Extract the (x, y) coordinate from the center of the cell holding the provided text.  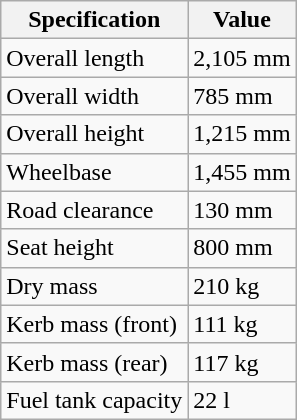
Fuel tank capacity (94, 400)
Overall length (94, 58)
785 mm (242, 96)
Kerb mass (rear) (94, 362)
Overall width (94, 96)
1,455 mm (242, 172)
2,105 mm (242, 58)
Kerb mass (front) (94, 324)
Wheelbase (94, 172)
800 mm (242, 248)
Specification (94, 20)
130 mm (242, 210)
Overall height (94, 134)
Seat height (94, 248)
210 kg (242, 286)
Value (242, 20)
1,215 mm (242, 134)
22 l (242, 400)
Dry mass (94, 286)
Road clearance (94, 210)
111 kg (242, 324)
117 kg (242, 362)
